Pinpoint the cell where the given text exists, returning its [X, Y] midpoint coordinate. 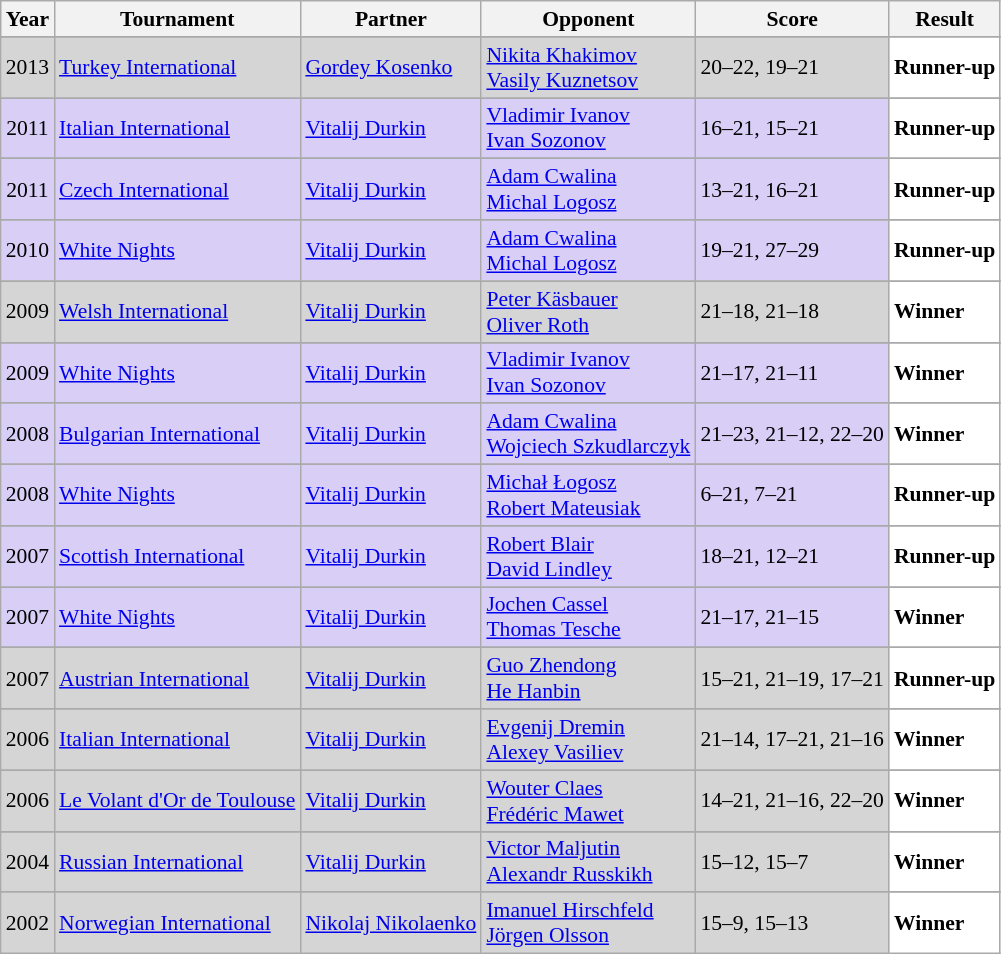
Austrian International [177, 678]
15–9, 15–13 [792, 924]
21–18, 21–18 [792, 312]
Victor Maljutin Alexandr Russkikh [588, 862]
Jochen Cassel Thomas Tesche [588, 618]
Scottish International [177, 556]
Wouter Claes Frédéric Mawet [588, 800]
Evgenij Dremin Alexey Vasiliev [588, 740]
Year [28, 19]
Nikita Khakimov Vasily Kuznetsov [588, 68]
Norwegian International [177, 924]
21–17, 21–15 [792, 618]
2013 [28, 68]
Bulgarian International [177, 434]
Welsh International [177, 312]
21–17, 21–11 [792, 372]
21–14, 17–21, 21–16 [792, 740]
20–22, 19–21 [792, 68]
6–21, 7–21 [792, 496]
Peter Käsbauer Oliver Roth [588, 312]
Tournament [177, 19]
Adam Cwalina Wojciech Szkudlarczyk [588, 434]
2004 [28, 862]
Russian International [177, 862]
16–21, 15–21 [792, 128]
14–21, 21–16, 22–20 [792, 800]
Michał Łogosz Robert Mateusiak [588, 496]
Result [944, 19]
Robert Blair David Lindley [588, 556]
Guo Zhendong He Hanbin [588, 678]
19–21, 27–29 [792, 250]
Nikolaj Nikolaenko [390, 924]
18–21, 12–21 [792, 556]
15–12, 15–7 [792, 862]
Partner [390, 19]
Imanuel Hirschfeld Jörgen Olsson [588, 924]
15–21, 21–19, 17–21 [792, 678]
Turkey International [177, 68]
13–21, 16–21 [792, 190]
Opponent [588, 19]
Le Volant d'Or de Toulouse [177, 800]
2002 [28, 924]
Gordey Kosenko [390, 68]
Czech International [177, 190]
21–23, 21–12, 22–20 [792, 434]
2010 [28, 250]
Score [792, 19]
